Search for the cell housing the specified text and yield its (x, y) center coordinate. 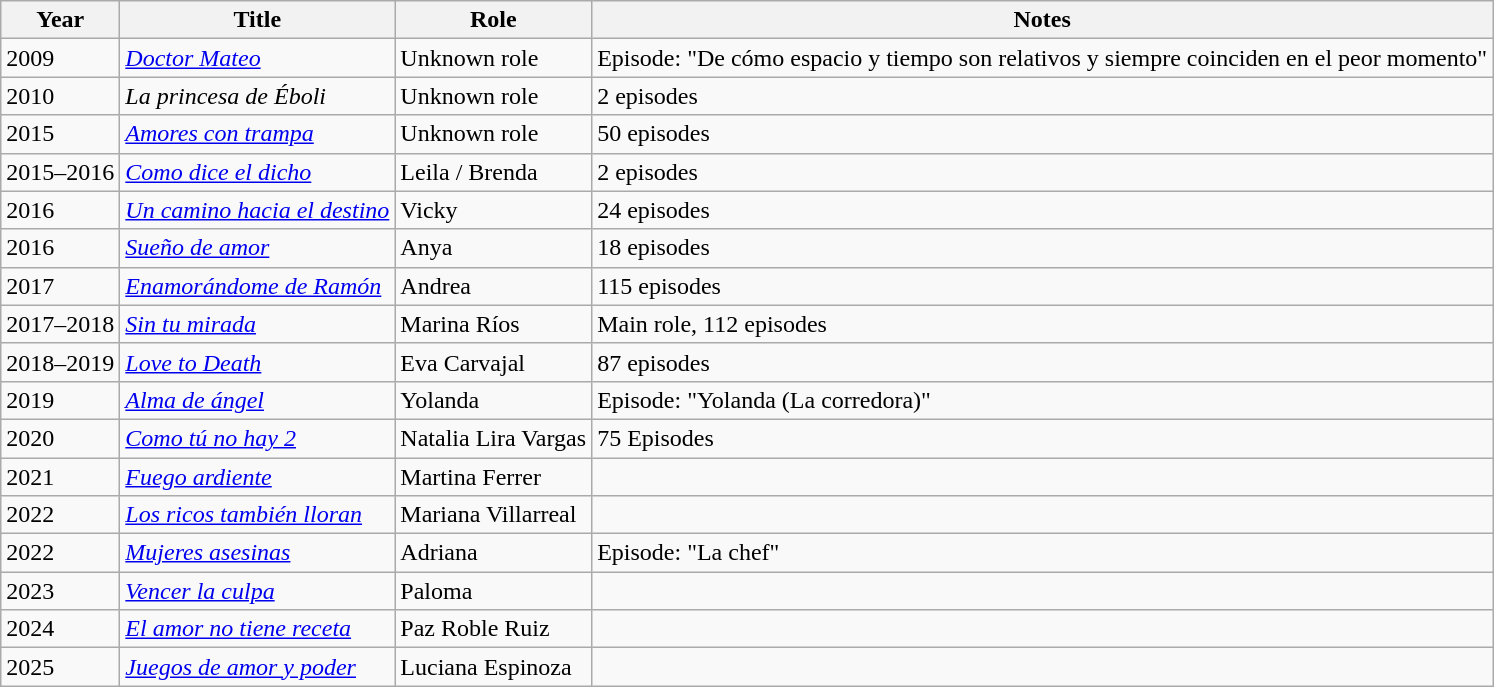
Main role, 112 episodes (1042, 324)
2021 (60, 477)
115 episodes (1042, 286)
Martina Ferrer (494, 477)
87 episodes (1042, 362)
Paloma (494, 591)
2010 (60, 96)
Title (258, 20)
Sueño de amor (258, 248)
Adriana (494, 553)
2023 (60, 591)
Mariana Villarreal (494, 515)
Como tú no hay 2 (258, 438)
Year (60, 20)
2024 (60, 629)
18 episodes (1042, 248)
Leila / Brenda (494, 172)
Role (494, 20)
2015 (60, 134)
Alma de ángel (258, 400)
Love to Death (258, 362)
Como dice el dicho (258, 172)
Un camino hacia el destino (258, 210)
50 episodes (1042, 134)
2009 (60, 58)
Luciana Espinoza (494, 667)
La princesa de Éboli (258, 96)
2018–2019 (60, 362)
Episode: "La chef" (1042, 553)
Los ricos también lloran (258, 515)
2017–2018 (60, 324)
Fuego ardiente (258, 477)
Marina Ríos (494, 324)
Juegos de amor y poder (258, 667)
Mujeres asesinas (258, 553)
2025 (60, 667)
Notes (1042, 20)
El amor no tiene receta (258, 629)
Anya (494, 248)
Paz Roble Ruiz (494, 629)
2019 (60, 400)
Doctor Mateo (258, 58)
Andrea (494, 286)
Vencer la culpa (258, 591)
Vicky (494, 210)
2020 (60, 438)
2015–2016 (60, 172)
2017 (60, 286)
Amores con trampa (258, 134)
24 episodes (1042, 210)
Natalia Lira Vargas (494, 438)
Episode: "Yolanda (La corredora)" (1042, 400)
Yolanda (494, 400)
Sin tu mirada (258, 324)
Eva Carvajal (494, 362)
Episode: "De cómo espacio y tiempo son relativos y siempre coinciden en el peor momento" (1042, 58)
Enamorándome de Ramón (258, 286)
75 Episodes (1042, 438)
